For the text-containing cell, return its midpoint in (x, y) coordinate format. 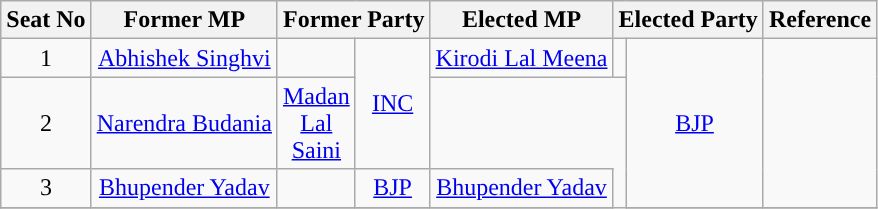
Former Party (354, 20)
Seat No (46, 20)
Reference (820, 20)
3 (46, 188)
INC (392, 104)
Former MP (184, 20)
Kirodi Lal Meena (522, 58)
2 (46, 123)
Abhishek Singhvi (184, 58)
Elected Party (688, 20)
1 (46, 58)
Narendra Budania (184, 123)
Madan Lal Saini (316, 123)
Elected MP (522, 20)
